From the cell containing the given text, extract its center point as [X, Y] coordinate. 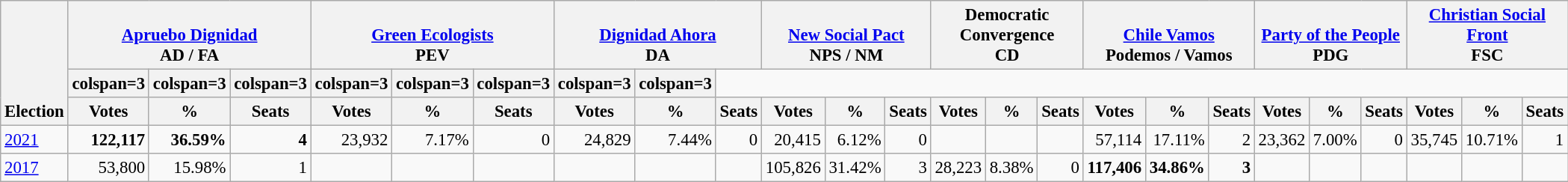
DemocraticConvergenceCD [1007, 35]
117,406 [1115, 168]
2017 [34, 168]
Green EcologistsPEV [432, 35]
24,829 [594, 140]
53,800 [108, 168]
122,117 [108, 140]
23,932 [351, 140]
Chile VamosPodemos / Vamos [1168, 35]
Dignidad AhoraDA [657, 35]
17.11% [1177, 140]
7.17% [433, 140]
34.86% [1177, 168]
Christian Social FrontFSC [1487, 35]
28,223 [958, 168]
35,745 [1434, 140]
2 [1231, 140]
2021 [34, 140]
105,826 [793, 168]
23,362 [1282, 140]
10.71% [1491, 140]
Apruebo DignidadAD / FA [190, 35]
Party of the PeoplePDG [1330, 35]
6.12% [855, 140]
4 [270, 140]
7.44% [675, 140]
36.59% [189, 140]
15.98% [189, 168]
New Social PactNPS / NM [846, 35]
31.42% [855, 168]
57,114 [1115, 140]
Election [34, 63]
7.00% [1336, 140]
20,415 [793, 140]
8.38% [1011, 168]
